Return (X, Y) of the center of cell containing provided text 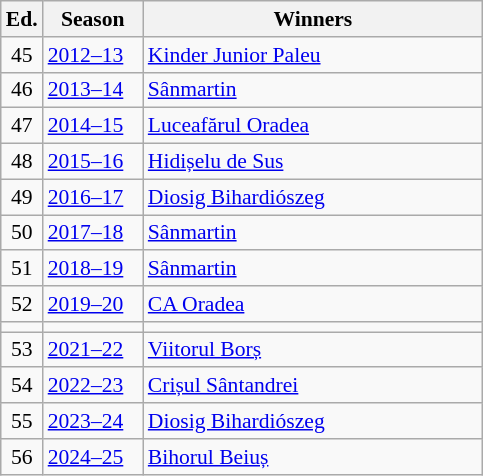
2021–22 (93, 350)
50 (22, 233)
2014–15 (93, 126)
52 (22, 304)
CA Oradea (313, 304)
Bihorul Beiuș (313, 457)
48 (22, 162)
2015–16 (93, 162)
Crișul Sântandrei (313, 386)
46 (22, 90)
2022–23 (93, 386)
49 (22, 197)
47 (22, 126)
45 (22, 55)
Viitorul Borș (313, 350)
Kinder Junior Paleu (313, 55)
55 (22, 421)
51 (22, 269)
Season (93, 19)
Winners (313, 19)
2012–13 (93, 55)
Hidișelu de Sus (313, 162)
2018–19 (93, 269)
2017–18 (93, 233)
Ed. (22, 19)
53 (22, 350)
2013–14 (93, 90)
Luceafărul Oradea (313, 126)
2023–24 (93, 421)
54 (22, 386)
56 (22, 457)
2024–25 (93, 457)
2016–17 (93, 197)
2019–20 (93, 304)
